Locate the cell with the specified text and output its (X, Y) center coordinate. 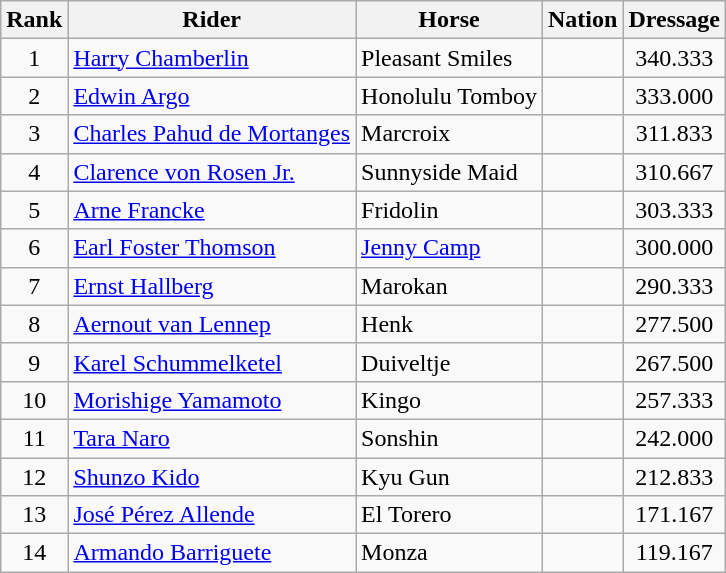
7 (34, 286)
212.833 (674, 477)
Kingo (450, 400)
El Torero (450, 515)
14 (34, 553)
Dressage (674, 20)
9 (34, 362)
Ernst Hallberg (212, 286)
Karel Schummelketel (212, 362)
Harry Chamberlin (212, 58)
Shunzo Kido (212, 477)
340.333 (674, 58)
Duiveltje (450, 362)
José Pérez Allende (212, 515)
Arne Francke (212, 210)
277.500 (674, 324)
4 (34, 172)
171.167 (674, 515)
Fridolin (450, 210)
8 (34, 324)
Edwin Argo (212, 96)
Pleasant Smiles (450, 58)
Armando Barriguete (212, 553)
Charles Pahud de Mortanges (212, 134)
Honolulu Tomboy (450, 96)
13 (34, 515)
10 (34, 400)
2 (34, 96)
Henk (450, 324)
11 (34, 438)
Rider (212, 20)
6 (34, 248)
1 (34, 58)
Sonshin (450, 438)
333.000 (674, 96)
303.333 (674, 210)
Clarence von Rosen Jr. (212, 172)
5 (34, 210)
257.333 (674, 400)
12 (34, 477)
311.833 (674, 134)
Horse (450, 20)
267.500 (674, 362)
Sunnyside Maid (450, 172)
3 (34, 134)
Nation (582, 20)
Tara Naro (212, 438)
Marokan (450, 286)
Marcroix (450, 134)
Jenny Camp (450, 248)
Kyu Gun (450, 477)
Rank (34, 20)
Morishige Yamamoto (212, 400)
242.000 (674, 438)
Earl Foster Thomson (212, 248)
310.667 (674, 172)
Aernout van Lennep (212, 324)
300.000 (674, 248)
119.167 (674, 553)
290.333 (674, 286)
Monza (450, 553)
